Output the [X, Y] coordinate of the center of the cell containing the given text.  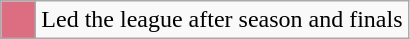
Led the league after season and finals [222, 20]
